Extract the [x, y] coordinate from the center of the cell holding the provided text.  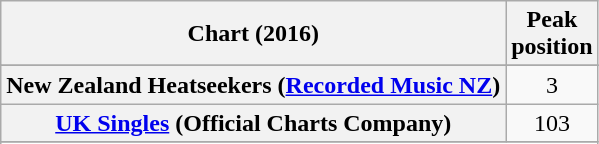
New Zealand Heatseekers (Recorded Music NZ) [254, 85]
UK Singles (Official Charts Company) [254, 123]
Peak position [552, 34]
3 [552, 85]
Chart (2016) [254, 34]
103 [552, 123]
